From the cell containing the given text, extract its center point as (X, Y) coordinate. 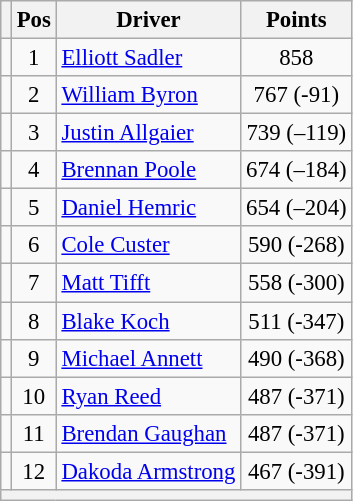
767 (-91) (296, 95)
467 (-391) (296, 471)
12 (34, 471)
Daniel Hemric (148, 208)
4 (34, 170)
Driver (148, 20)
Cole Custer (148, 245)
Brennan Poole (148, 170)
7 (34, 283)
Points (296, 20)
Brendan Gaughan (148, 433)
2 (34, 95)
3 (34, 133)
Ryan Reed (148, 396)
511 (-347) (296, 321)
590 (-268) (296, 245)
8 (34, 321)
William Byron (148, 95)
Michael Annett (148, 358)
Pos (34, 20)
Matt Tifft (148, 283)
Elliott Sadler (148, 58)
10 (34, 396)
11 (34, 433)
654 (–204) (296, 208)
1 (34, 58)
Blake Koch (148, 321)
858 (296, 58)
674 (–184) (296, 170)
Justin Allgaier (148, 133)
5 (34, 208)
Dakoda Armstrong (148, 471)
490 (-368) (296, 358)
9 (34, 358)
6 (34, 245)
739 (–119) (296, 133)
558 (-300) (296, 283)
